Determine the (X, Y) coordinate at the center of the cell enclosing the given text.  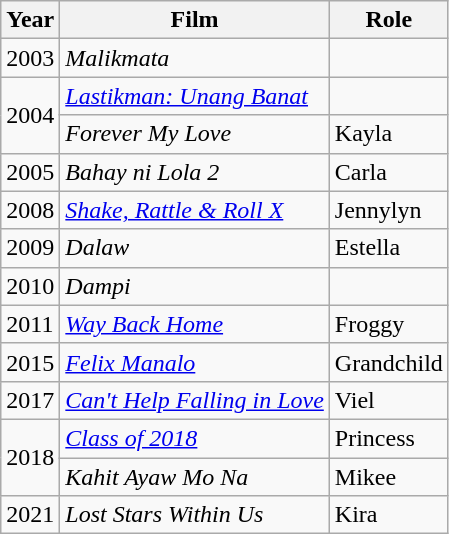
2009 (30, 248)
Shake, Rattle & Roll X (195, 210)
Can't Help Falling in Love (195, 400)
2008 (30, 210)
2021 (30, 515)
Kira (388, 515)
2017 (30, 400)
Malikmata (195, 58)
2015 (30, 362)
Dalaw (195, 248)
Grandchild (388, 362)
Kahit Ayaw Mo Na (195, 477)
Lastikman: Unang Banat (195, 96)
Forever My Love (195, 134)
2010 (30, 286)
Felix Manalo (195, 362)
Year (30, 20)
Princess (388, 438)
2005 (30, 172)
Role (388, 20)
Way Back Home (195, 324)
Dampi (195, 286)
Class of 2018 (195, 438)
2018 (30, 457)
Kayla (388, 134)
2004 (30, 115)
Film (195, 20)
Viel (388, 400)
2011 (30, 324)
Carla (388, 172)
Bahay ni Lola 2 (195, 172)
Mikee (388, 477)
Lost Stars Within Us (195, 515)
Estella (388, 248)
2003 (30, 58)
Froggy (388, 324)
Jennylyn (388, 210)
